Extract the (x, y) coordinate from the center of the cell holding the provided text.  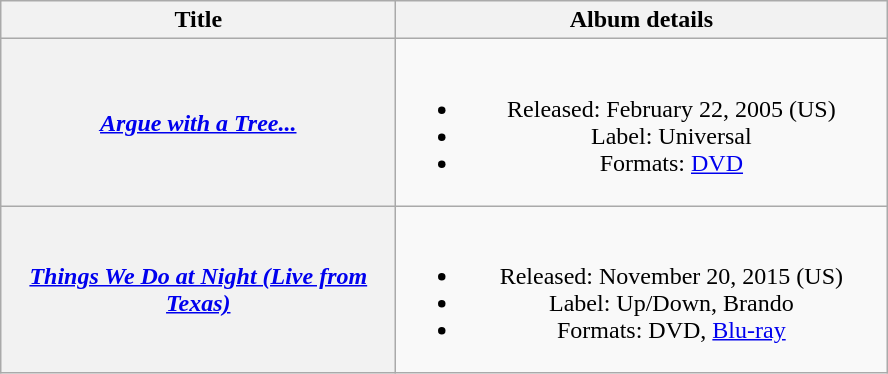
Argue with a Tree... (198, 122)
Released: November 20, 2015 (US)Label: Up/Down, BrandoFormats: DVD, Blu-ray (642, 290)
Things We Do at Night (Live from Texas) (198, 290)
Title (198, 20)
Released: February 22, 2005 (US)Label: UniversalFormats: DVD (642, 122)
Album details (642, 20)
